Capture the cell that displays the provided text and extract its [X, Y] central coordinate. 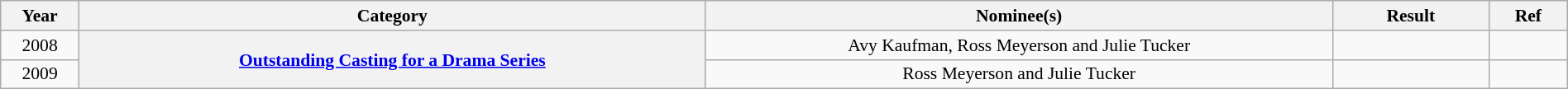
Result [1411, 16]
Ref [1528, 16]
Nominee(s) [1019, 16]
Category [392, 16]
2008 [40, 45]
Avy Kaufman, Ross Meyerson and Julie Tucker [1019, 45]
Year [40, 16]
Outstanding Casting for a Drama Series [392, 59]
Ross Meyerson and Julie Tucker [1019, 74]
2009 [40, 74]
